Return (x, y) of the center of cell containing provided text 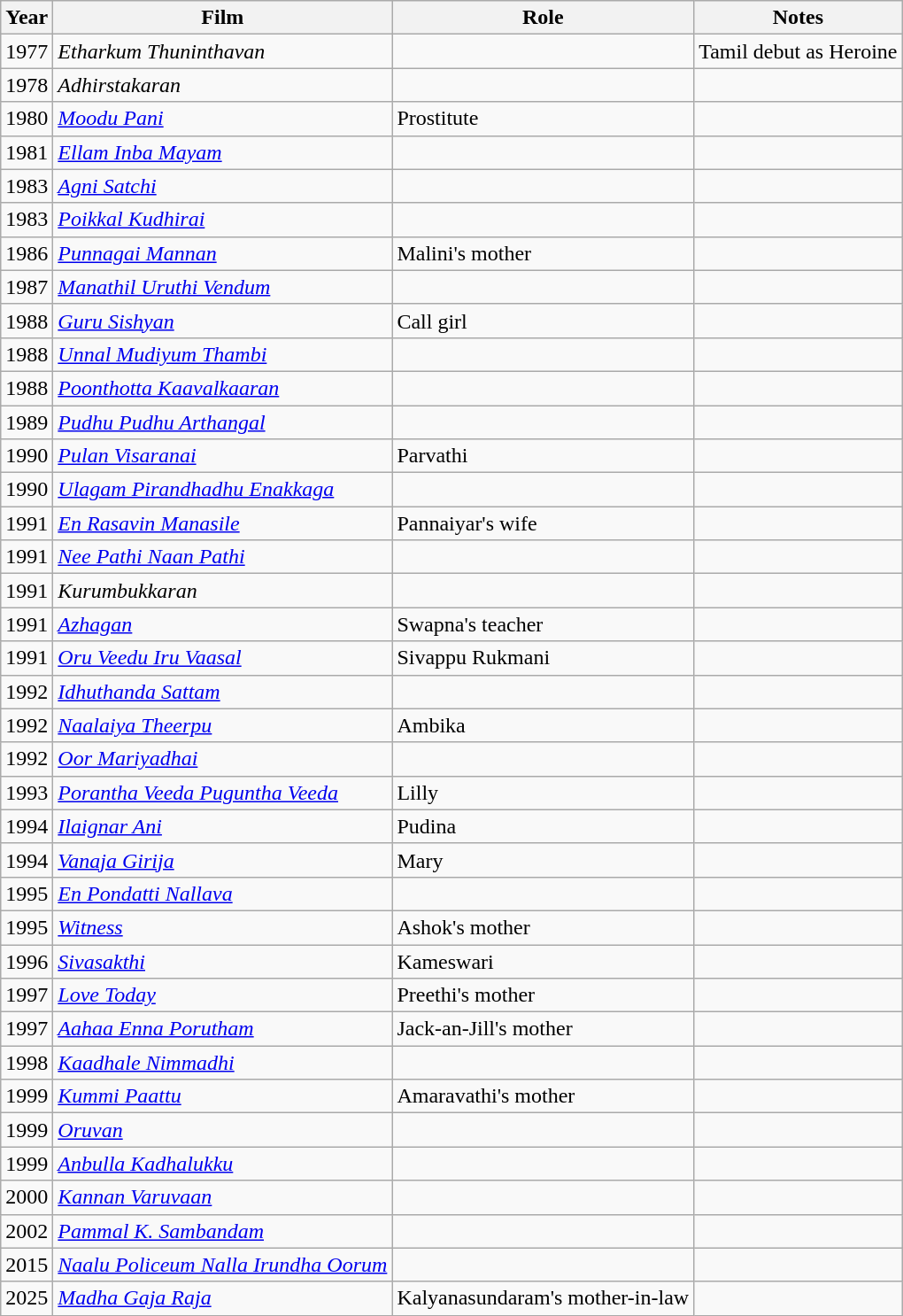
Poikkal Kudhirai (223, 220)
Vanaja Girija (223, 860)
Pannaiyar's wife (544, 523)
Punnagai Mannan (223, 253)
Sivappu Rukmani (544, 658)
Azhagan (223, 624)
Kummi Paattu (223, 1096)
Idhuthanda Sattam (223, 692)
En Pondatti Nallava (223, 894)
Aahaa Enna Porutham (223, 1029)
1987 (27, 287)
2002 (27, 1231)
1996 (27, 961)
2025 (27, 1298)
Madha Gaja Raja (223, 1298)
En Rasavin Manasile (223, 523)
Pudhu Pudhu Arthangal (223, 422)
Pammal K. Sambandam (223, 1231)
Poonthotta Kaavalkaaran (223, 388)
Ilaignar Ani (223, 826)
Witness (223, 927)
Mary (544, 860)
Agni Satchi (223, 186)
Oru Veedu Iru Vaasal (223, 658)
Kameswari (544, 961)
Jack-an-Jill's mother (544, 1029)
Ashok's mother (544, 927)
1977 (27, 51)
1989 (27, 422)
Ambika (544, 725)
Sivasakthi (223, 961)
1998 (27, 1063)
Etharkum Thuninthavan (223, 51)
1981 (27, 152)
Year (27, 18)
Oruvan (223, 1130)
Kannan Varuvaan (223, 1197)
Kalyanasundaram's mother-in-law (544, 1298)
Kaadhale Nimmadhi (223, 1063)
Parvathi (544, 456)
2015 (27, 1265)
Swapna's teacher (544, 624)
Pulan Visaranai (223, 456)
Malini's mother (544, 253)
Tamil debut as Heroine (799, 51)
Ellam Inba Mayam (223, 152)
1980 (27, 119)
Pudina (544, 826)
Love Today (223, 995)
Moodu Pani (223, 119)
Naalaiya Theerpu (223, 725)
Unnal Mudiyum Thambi (223, 354)
Preethi's mother (544, 995)
Manathil Uruthi Vendum (223, 287)
Ulagam Pirandhadhu Enakkaga (223, 490)
Prostitute (544, 119)
Porantha Veeda Puguntha Veeda (223, 793)
Naalu Policeum Nalla Irundha Oorum (223, 1265)
Amaravathi's mother (544, 1096)
2000 (27, 1197)
1986 (27, 253)
Guru Sishyan (223, 321)
Kurumbukkaran (223, 591)
Lilly (544, 793)
Oor Mariyadhai (223, 759)
1993 (27, 793)
Nee Pathi Naan Pathi (223, 557)
1978 (27, 85)
Role (544, 18)
Film (223, 18)
Adhirstakaran (223, 85)
Notes (799, 18)
Call girl (544, 321)
Anbulla Kadhalukku (223, 1164)
